Search for the cell housing the specified text and yield its (X, Y) center coordinate. 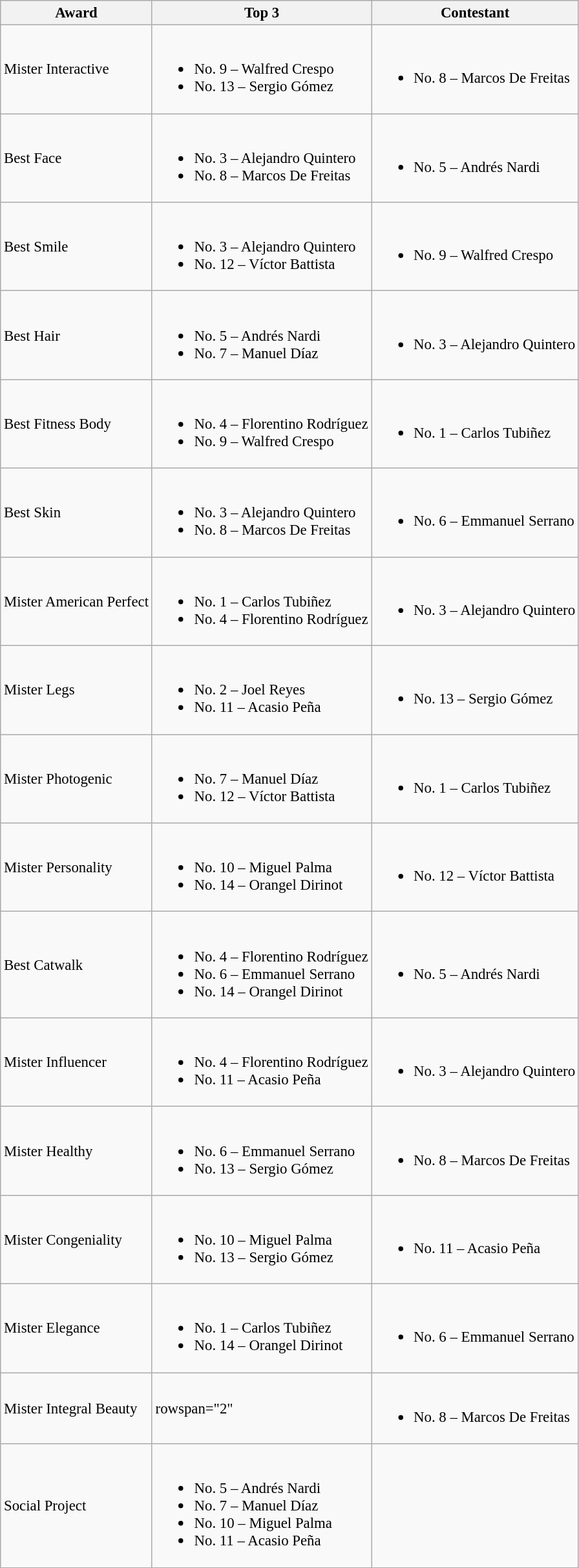
Mister Healthy (76, 1151)
Mister Interactive (76, 70)
No. 1 – Carlos TubiñezNo. 4 – Florentino Rodríguez (262, 601)
No. 4 – Florentino RodríguezNo. 9 – Walfred Crespo (262, 424)
No. 12 – Víctor Battista (476, 868)
Mister American Perfect (76, 601)
No. 7 – Manuel DíazNo. 12 – Víctor Battista (262, 779)
No. 5 – Andrés NardiNo. 7 – Manuel Díaz (262, 335)
No. 11 – Acasio Peña (476, 1240)
Social Project (76, 1505)
Mister Legs (76, 691)
Award (76, 13)
Mister Personality (76, 868)
No. 5 – Andrés NardiNo. 7 – Manuel DíazNo. 10 – Miguel PalmaNo. 11 – Acasio Peña (262, 1505)
No. 4 – Florentino RodríguezNo. 6 – Emmanuel SerranoNo. 14 – Orangel Dirinot (262, 965)
Best Fitness Body (76, 424)
No. 1 – Carlos TubiñezNo. 14 – Orangel Dirinot (262, 1328)
No. 10 – Miguel PalmaNo. 13 – Sergio Gómez (262, 1240)
Mister Photogenic (76, 779)
Mister Elegance (76, 1328)
No. 6 – Emmanuel SerranoNo. 13 – Sergio Gómez (262, 1151)
No. 9 – Walfred CrespoNo. 13 – Sergio Gómez (262, 70)
Best Catwalk (76, 965)
Mister Congeniality (76, 1240)
No. 9 – Walfred Crespo (476, 247)
Best Smile (76, 247)
Mister Influencer (76, 1062)
No. 2 – Joel ReyesNo. 11 – Acasio Peña (262, 691)
Contestant (476, 13)
Best Skin (76, 512)
rowspan="2" (262, 1408)
No. 13 – Sergio Gómez (476, 691)
Top 3 (262, 13)
Best Hair (76, 335)
No. 4 – Florentino RodríguezNo. 11 – Acasio Peña (262, 1062)
No. 3 – Alejandro QuinteroNo. 12 – Víctor Battista (262, 247)
No. 10 – Miguel PalmaNo. 14 – Orangel Dirinot (262, 868)
Best Face (76, 158)
Mister Integral Beauty (76, 1408)
